Return (x, y) of the center of cell containing provided text 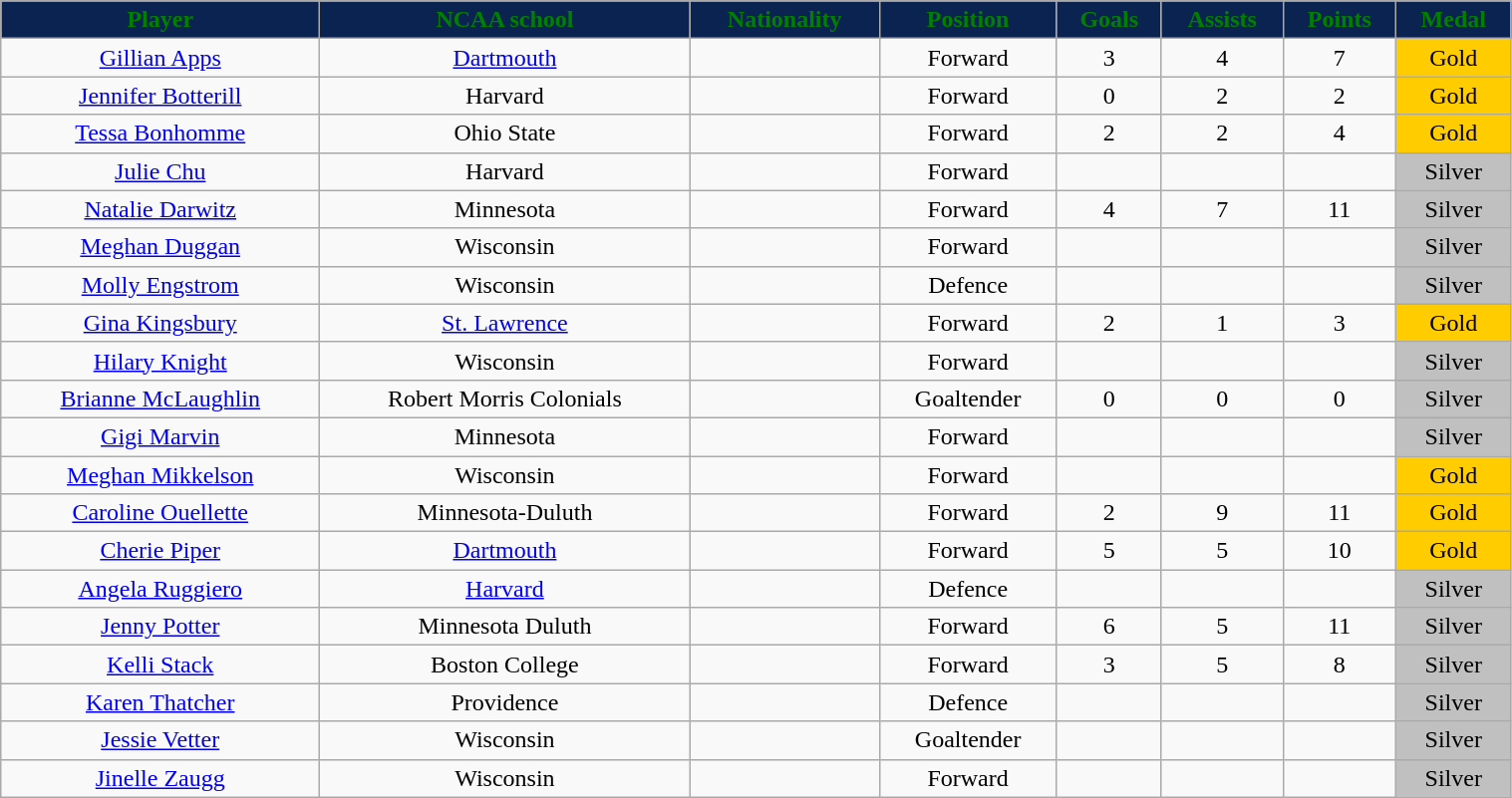
Angela Ruggiero (160, 589)
Brianne McLaughlin (160, 399)
1 (1222, 323)
Natalie Darwitz (160, 209)
Hilary Knight (160, 361)
Gina Kingsbury (160, 323)
Tessa Bonhomme (160, 133)
Jessie Vetter (160, 740)
10 (1340, 551)
Gigi Marvin (160, 436)
Minnesota Duluth (504, 627)
Julie Chu (160, 171)
Minnesota-Duluth (504, 513)
Robert Morris Colonials (504, 399)
Caroline Ouellette (160, 513)
6 (1108, 627)
Molly Engstrom (160, 285)
9 (1222, 513)
Goals (1108, 20)
Gillian Apps (160, 58)
Jennifer Botterill (160, 96)
Kelli Stack (160, 665)
Ohio State (504, 133)
Medal (1453, 20)
Jenny Potter (160, 627)
Player (160, 20)
Assists (1222, 20)
Points (1340, 20)
Providence (504, 702)
St. Lawrence (504, 323)
Jinelle Zaugg (160, 778)
Position (968, 20)
Karen Thatcher (160, 702)
Cherie Piper (160, 551)
NCAA school (504, 20)
Nationality (784, 20)
Boston College (504, 665)
Meghan Mikkelson (160, 475)
Meghan Duggan (160, 247)
8 (1340, 665)
